Detect which cell encompasses the target text, then output its [X, Y] center coordinate. 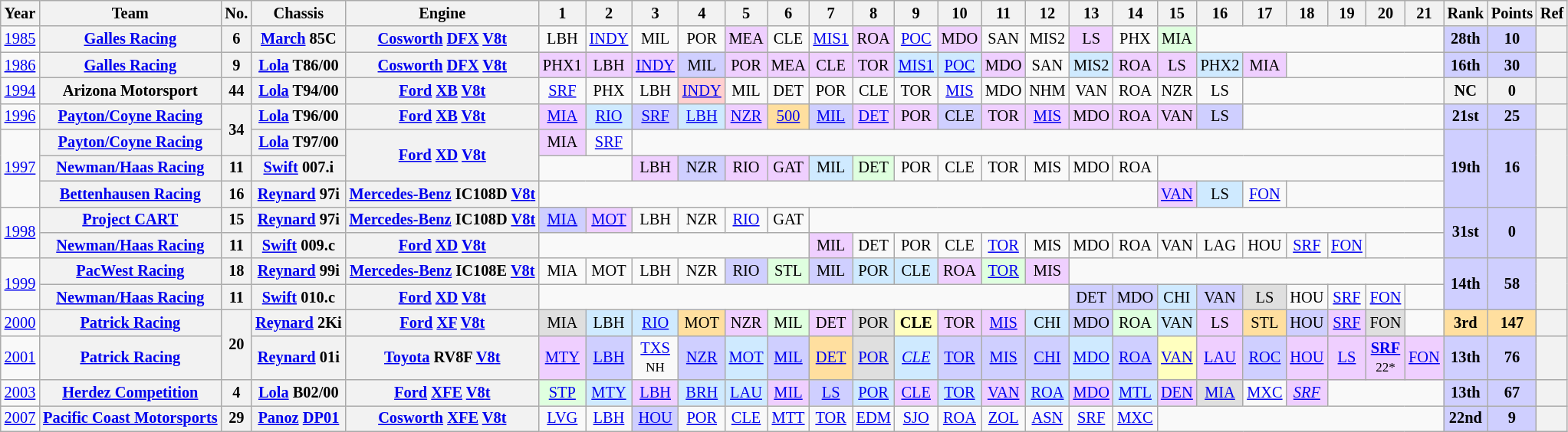
Lola T96/00 [298, 116]
22nd [1466, 418]
LAG [1221, 245]
14th [1466, 283]
Lola B02/00 [298, 393]
30 [1512, 65]
28th [1466, 39]
2000 [20, 322]
3 [655, 13]
Lola T94/00 [298, 90]
PHX1 [563, 65]
Ford XF V8t [442, 322]
Reynard 99i [298, 271]
25 [1512, 116]
ROC [1264, 358]
58 [1512, 283]
Panoz DP01 [298, 418]
PHX2 [1221, 65]
1985 [20, 39]
14 [1135, 13]
147 [1512, 322]
BRH [702, 393]
Points [1512, 13]
500 [788, 116]
Toyota RV8F V8t [442, 358]
Team [130, 13]
1999 [20, 283]
13 [1092, 13]
1994 [20, 90]
MTT [788, 418]
2 [609, 13]
8 [874, 13]
Reynard 2Ki [298, 322]
PacWest Racing [130, 271]
5 [747, 13]
Mercedes-Benz IC108E V8t [442, 271]
Ford XFE V8t [442, 393]
76 [1512, 358]
1998 [20, 233]
2007 [20, 418]
17 [1264, 13]
TXSNH [655, 358]
1997 [20, 169]
19 [1346, 13]
EDM [874, 418]
Reynard 01i [298, 358]
Chassis [298, 13]
34 [236, 129]
NC [1466, 90]
SRF22* [1386, 358]
1986 [20, 65]
Swift 010.c [298, 297]
Bettenhausen Racing [130, 194]
Arizona Motorsport [130, 90]
Lola T97/00 [298, 142]
LVG [563, 418]
Project CART [130, 220]
Cosworth XFE V8t [442, 418]
ZOL [1003, 418]
16th [1466, 65]
Ref [1552, 13]
March 85C [298, 39]
Herdez Competition [130, 393]
44 [236, 90]
ASN [1047, 418]
Lola T86/00 [298, 65]
67 [1512, 393]
Swift 009.c [298, 245]
19th [1466, 169]
STP [563, 393]
7 [831, 13]
SJO [916, 418]
12 [1047, 13]
29 [236, 418]
NHM [1047, 90]
1 [563, 13]
31st [1466, 233]
DEN [1177, 393]
3rd [1466, 322]
Year [20, 13]
2003 [20, 393]
21st [1466, 116]
Rank [1466, 13]
Engine [442, 13]
2001 [20, 358]
Swift 007.i [298, 168]
MTL [1135, 393]
Pacific Coast Motorsports [130, 418]
21 [1424, 13]
1996 [20, 116]
No. [236, 13]
